Locate the cell with the specified text and output its [X, Y] center coordinate. 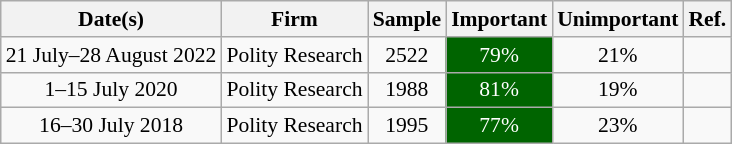
16–30 July 2018 [112, 126]
Firm [294, 19]
21% [618, 55]
Date(s) [112, 19]
1995 [407, 126]
1988 [407, 90]
Important [499, 19]
81% [499, 90]
1–15 July 2020 [112, 90]
79% [499, 55]
Unimportant [618, 19]
Ref. [707, 19]
2522 [407, 55]
23% [618, 126]
21 July–28 August 2022 [112, 55]
77% [499, 126]
Sample [407, 19]
19% [618, 90]
